Pinpoint the cell where the given text exists, returning its [X, Y] midpoint coordinate. 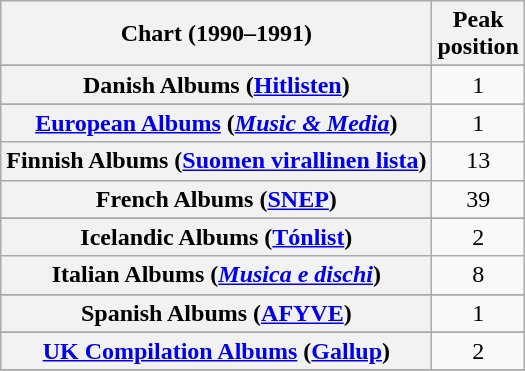
Danish Albums (Hitlisten) [216, 85]
Icelandic Albums (Tónlist) [216, 237]
Italian Albums (Musica e dischi) [216, 275]
French Albums (SNEP) [216, 199]
Finnish Albums (Suomen virallinen lista) [216, 161]
Spanish Albums (AFYVE) [216, 313]
Peakposition [478, 34]
13 [478, 161]
European Albums (Music & Media) [216, 123]
39 [478, 199]
Chart (1990–1991) [216, 34]
8 [478, 275]
UK Compilation Albums (Gallup) [216, 351]
